From the cell containing the given text, extract its center point as (x, y) coordinate. 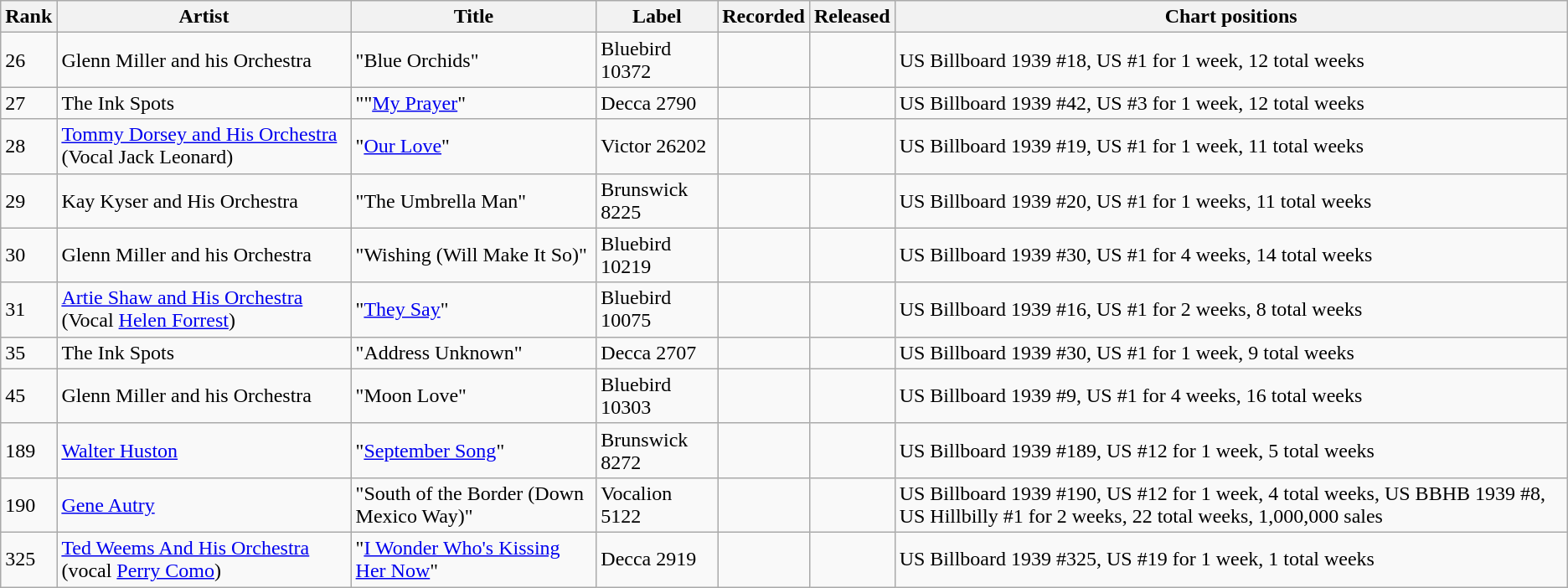
26 (28, 60)
Tommy Dorsey and His Orchestra (Vocal Jack Leonard) (204, 146)
"September Song" (474, 451)
"Address Unknown" (474, 353)
Released (852, 17)
31 (28, 310)
Victor 26202 (657, 146)
"I Wonder Who's Kissing Her Now" (474, 560)
"Moon Love" (474, 395)
"The Umbrella Man" (474, 201)
Title (474, 17)
Walter Huston (204, 451)
30 (28, 255)
US Billboard 1939 #30, US #1 for 4 weeks, 14 total weeks (1231, 255)
Bluebird 10219 (657, 255)
325 (28, 560)
US Billboard 1939 #189, US #12 for 1 week, 5 total weeks (1231, 451)
US Billboard 1939 #16, US #1 for 2 weeks, 8 total weeks (1231, 310)
""My Prayer" (474, 103)
Decca 2707 (657, 353)
Brunswick 8272 (657, 451)
Ted Weems And His Orchestra (vocal Perry Como) (204, 560)
Decca 2919 (657, 560)
Brunswick 8225 (657, 201)
"Our Love" (474, 146)
US Billboard 1939 #190, US #12 for 1 week, 4 total weeks, US BBHB 1939 #8, US Hillbilly #1 for 2 weeks, 22 total weeks, 1,000,000 sales (1231, 504)
28 (28, 146)
Vocalion 5122 (657, 504)
Decca 2790 (657, 103)
Artist (204, 17)
27 (28, 103)
US Billboard 1939 #9, US #1 for 4 weeks, 16 total weeks (1231, 395)
Gene Autry (204, 504)
Bluebird 10075 (657, 310)
"Wishing (Will Make It So)" (474, 255)
"South of the Border (Down Mexico Way)" (474, 504)
US Billboard 1939 #325, US #19 for 1 week, 1 total weeks (1231, 560)
US Billboard 1939 #18, US #1 for 1 week, 12 total weeks (1231, 60)
US Billboard 1939 #30, US #1 for 1 week, 9 total weeks (1231, 353)
Bluebird 10303 (657, 395)
190 (28, 504)
45 (28, 395)
Chart positions (1231, 17)
US Billboard 1939 #42, US #3 for 1 week, 12 total weeks (1231, 103)
Label (657, 17)
35 (28, 353)
Bluebird 10372 (657, 60)
Kay Kyser and His Orchestra (204, 201)
Recorded (764, 17)
29 (28, 201)
"They Say" (474, 310)
US Billboard 1939 #20, US #1 for 1 weeks, 11 total weeks (1231, 201)
Artie Shaw and His Orchestra (Vocal Helen Forrest) (204, 310)
US Billboard 1939 #19, US #1 for 1 week, 11 total weeks (1231, 146)
"Blue Orchids" (474, 60)
189 (28, 451)
Rank (28, 17)
